Return [x, y] of the center of cell containing provided text 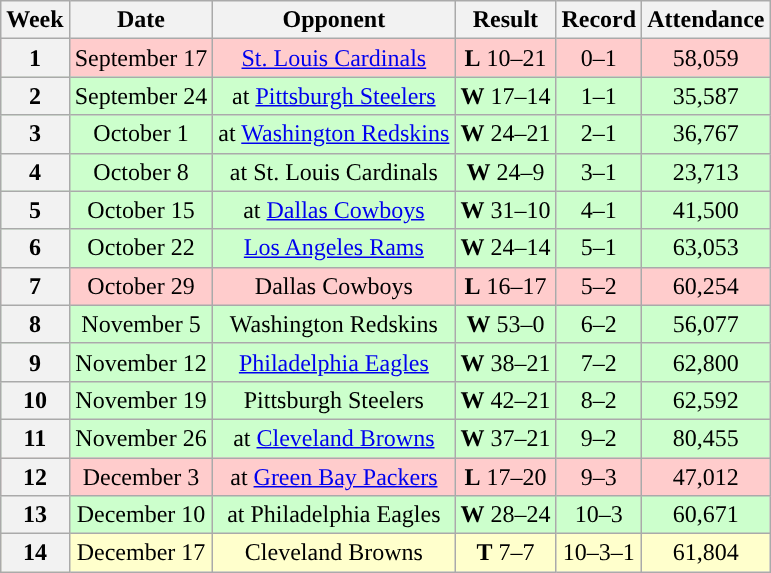
Attendance [706, 20]
Opponent [334, 20]
St. Louis Cardinals [334, 58]
41,500 [706, 210]
W 37–21 [506, 438]
10–3–1 [599, 553]
Date [141, 20]
9–3 [599, 477]
W 53–0 [506, 324]
11 [35, 438]
9–2 [599, 438]
56,077 [706, 324]
November 26 [141, 438]
W 24–14 [506, 248]
13 [35, 515]
September 17 [141, 58]
December 17 [141, 553]
L 17–20 [506, 477]
63,053 [706, 248]
December 3 [141, 477]
Philadelphia Eagles [334, 362]
4 [35, 172]
5–1 [599, 248]
62,592 [706, 400]
1 [35, 58]
0–1 [599, 58]
Result [506, 20]
November 19 [141, 400]
Record [599, 20]
12 [35, 477]
October 29 [141, 286]
at Dallas Cowboys [334, 210]
61,804 [706, 553]
35,587 [706, 96]
62,800 [706, 362]
at Washington Redskins [334, 134]
Dallas Cowboys [334, 286]
October 8 [141, 172]
60,254 [706, 286]
6 [35, 248]
November 12 [141, 362]
Los Angeles Rams [334, 248]
at Philadelphia Eagles [334, 515]
September 24 [141, 96]
8–2 [599, 400]
10–3 [599, 515]
Cleveland Browns [334, 553]
4–1 [599, 210]
at Green Bay Packers [334, 477]
58,059 [706, 58]
Week [35, 20]
October 1 [141, 134]
2 [35, 96]
9 [35, 362]
7–2 [599, 362]
5–2 [599, 286]
60,671 [706, 515]
47,012 [706, 477]
at Cleveland Browns [334, 438]
November 5 [141, 324]
8 [35, 324]
Pittsburgh Steelers [334, 400]
W 42–21 [506, 400]
at Pittsburgh Steelers [334, 96]
W 31–10 [506, 210]
Washington Redskins [334, 324]
7 [35, 286]
1–1 [599, 96]
3–1 [599, 172]
2–1 [599, 134]
L 16–17 [506, 286]
23,713 [706, 172]
W 17–14 [506, 96]
October 22 [141, 248]
December 10 [141, 515]
5 [35, 210]
W 24–9 [506, 172]
October 15 [141, 210]
3 [35, 134]
W 28–24 [506, 515]
T 7–7 [506, 553]
36,767 [706, 134]
W 24–21 [506, 134]
L 10–21 [506, 58]
at St. Louis Cardinals [334, 172]
W 38–21 [506, 362]
80,455 [706, 438]
14 [35, 553]
10 [35, 400]
6–2 [599, 324]
